Identify which cell holds the provided text, then report its [X, Y] central coordinate. 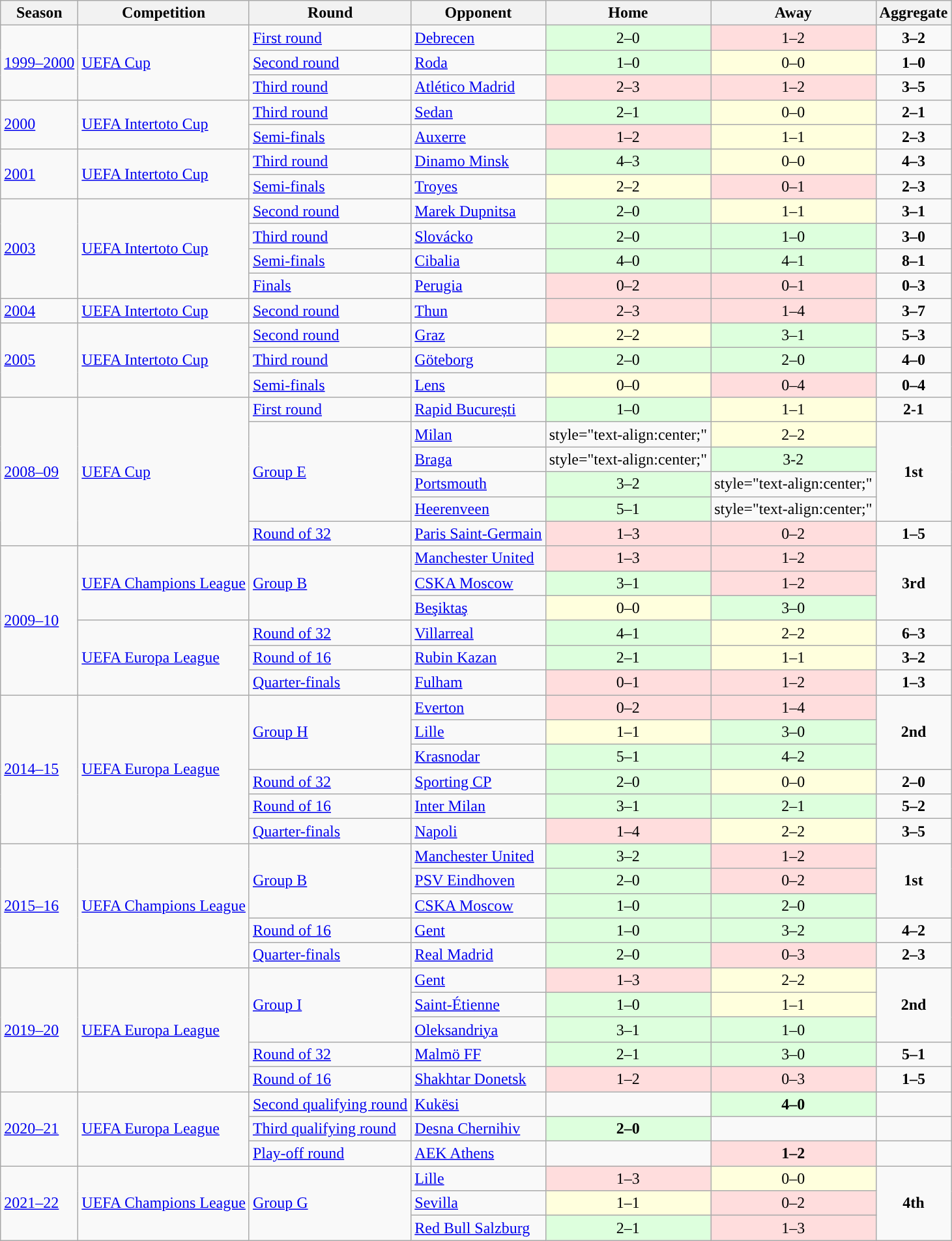
2-1 [914, 410]
Group E [330, 472]
Inter Milan [478, 806]
Shakhtar Donetsk [478, 1079]
2005 [39, 360]
Napoli [478, 831]
AEK Athens [478, 1154]
1999–2000 [39, 63]
Portsmouth [478, 484]
4th [914, 1203]
Desna Chernihiv [478, 1129]
2021–22 [39, 1203]
3–7 [914, 311]
2015–16 [39, 906]
Auxerre [478, 137]
3-2 [794, 459]
Slovácko [478, 236]
Real Madrid [478, 955]
Heerenveen [478, 509]
Milan [478, 435]
2019–20 [39, 1029]
2020–21 [39, 1129]
Group G [330, 1203]
Troyes [478, 186]
Home [628, 13]
Rubin Kazan [478, 657]
Sporting CP [478, 782]
5–3 [914, 335]
Paris Saint-Germain [478, 534]
Thun [478, 311]
3rd [914, 583]
Everton [478, 707]
Group H [330, 732]
2003 [39, 248]
Opponent [478, 13]
Second qualifying round [330, 1104]
Third qualifying round [330, 1129]
Finals [330, 285]
Krasnodar [478, 757]
Perugia [478, 285]
2009–10 [39, 620]
Oleksandriya [478, 1029]
Season [39, 13]
Dinamo Minsk [478, 162]
Aggregate [914, 13]
Marek Dupnitsa [478, 211]
Fulham [478, 682]
Beşiktaş [478, 608]
8–1 [914, 261]
Play-off round [330, 1154]
2000 [39, 124]
Debrecen [478, 38]
2001 [39, 174]
Group I [330, 1005]
6–3 [914, 633]
Roda [478, 63]
Malmö FF [478, 1054]
Graz [478, 335]
Cibalia [478, 261]
Away [794, 13]
Competition [164, 13]
2014–15 [39, 769]
Sedan [478, 112]
Braga [478, 459]
2008–09 [39, 472]
Sevilla [478, 1203]
Villarreal [478, 633]
PSV Eindhoven [478, 881]
2004 [39, 311]
Atlético Madrid [478, 87]
Red Bull Salzburg [478, 1228]
Round [330, 13]
Lens [478, 385]
Kukësi [478, 1104]
Göteborg [478, 360]
Rapid București [478, 410]
Saint-Étienne [478, 1005]
5–2 [914, 806]
